Return (X, Y) of the center of cell containing provided text 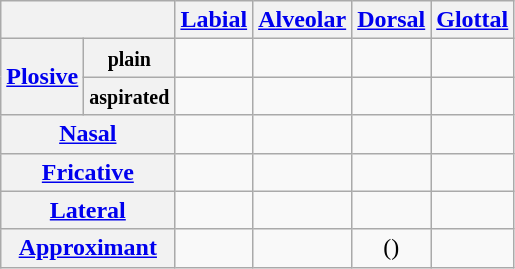
Nasal (88, 134)
aspirated (130, 96)
Dorsal (392, 20)
Fricative (88, 172)
Lateral (88, 210)
Plosive (42, 77)
Alveolar (302, 20)
Labial (214, 20)
Approximant (88, 248)
() (392, 248)
Glottal (472, 20)
plain (130, 58)
